Return [x, y] of the center of cell containing provided text 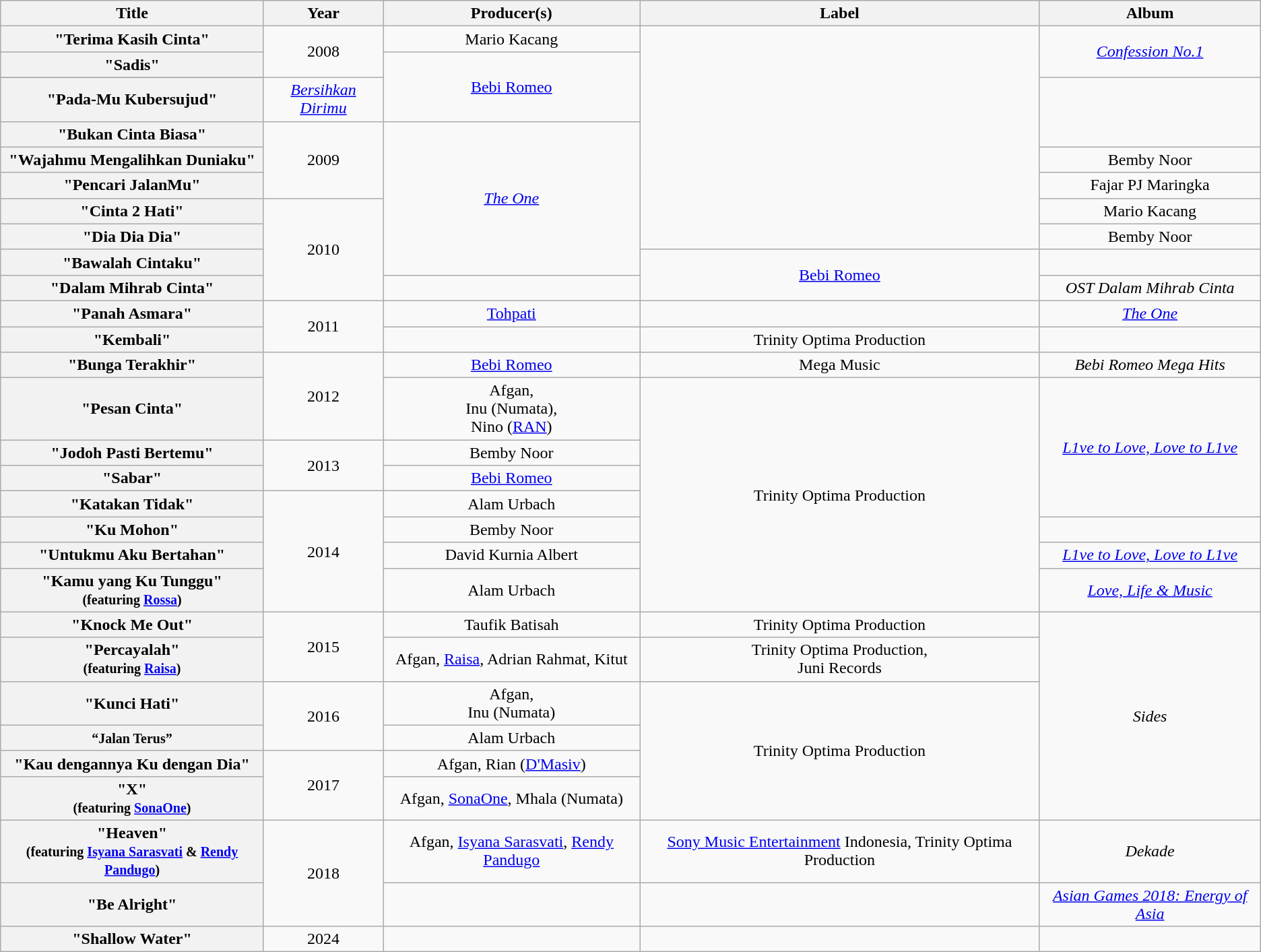
"Heaven" (featuring Isyana Sarasvati & Rendy Pandugo) [132, 851]
"Knock Me Out" [132, 625]
"Ku Mohon" [132, 530]
Year [323, 13]
Bebi Romeo Mega Hits [1150, 365]
"Katakan Tidak" [132, 504]
"Sabar" [132, 478]
Afgan, Inu (Numata), Nino (RAN) [512, 409]
Sony Music Entertainment Indonesia, Trinity Optima Production [839, 851]
Afgan, Rian (D'Masiv) [512, 763]
"Bunga Terakhir" [132, 365]
2012 [323, 396]
"Wajahmu Mengalihkan Duniaku" [132, 160]
2017 [323, 786]
Love, Life & Music [1150, 590]
2014 [323, 551]
2024 [323, 939]
"Jodoh Pasti Bertemu" [132, 453]
"Percayalah" (featuring Raisa) [132, 659]
Afgan, Inu (Numata) [512, 703]
Trinity Optima Production, Juni Records [839, 659]
"Kau dengannya Ku dengan Dia" [132, 763]
"Pesan Cinta" [132, 409]
Producer(s) [512, 13]
"Terima Kasih Cinta" [132, 39]
"Be Alright" [132, 904]
Afgan, SonaOne, Mhala (Numata) [512, 798]
Title [132, 13]
2009 [323, 160]
"Cinta 2 Hati" [132, 211]
"Shallow Water" [132, 939]
OST Dalam Mihrab Cinta [1150, 288]
2010 [323, 249]
Asian Games 2018: Energy of Asia [1150, 904]
Album [1150, 13]
"Pada-Mu Kubersujud" [132, 100]
"Dia Dia Dia" [132, 236]
Afgan, Isyana Sarasvati, Rendy Pandugo [512, 851]
2016 [323, 716]
"Bukan Cinta Biasa" [132, 134]
"Bawalah Cintaku" [132, 262]
Mega Music [839, 365]
2013 [323, 466]
Dekade [1150, 851]
Taufik Batisah [512, 625]
Confession No.1 [1150, 52]
David Kurnia Albert [512, 555]
"Sadis" [132, 65]
2015 [323, 647]
"X" (featuring SonaOne) [132, 798]
Bersihkan Dirimu [323, 100]
"Kembali" [132, 339]
Fajar PJ Maringka [1150, 185]
Label [839, 13]
2011 [323, 326]
Afgan, Raisa, Adrian Rahmat, Kitut [512, 659]
2008 [323, 52]
Tohpati [512, 313]
“Jalan Terus” [132, 738]
2018 [323, 873]
"Pencari JalanMu" [132, 185]
"Kunci Hati" [132, 703]
"Kamu yang Ku Tunggu" (featuring Rossa) [132, 590]
Sides [1150, 716]
"Panah Asmara" [132, 313]
"Untukmu Aku Bertahan" [132, 555]
"Dalam Mihrab Cinta" [132, 288]
